Pinpoint the cell where the given text exists, returning its [x, y] midpoint coordinate. 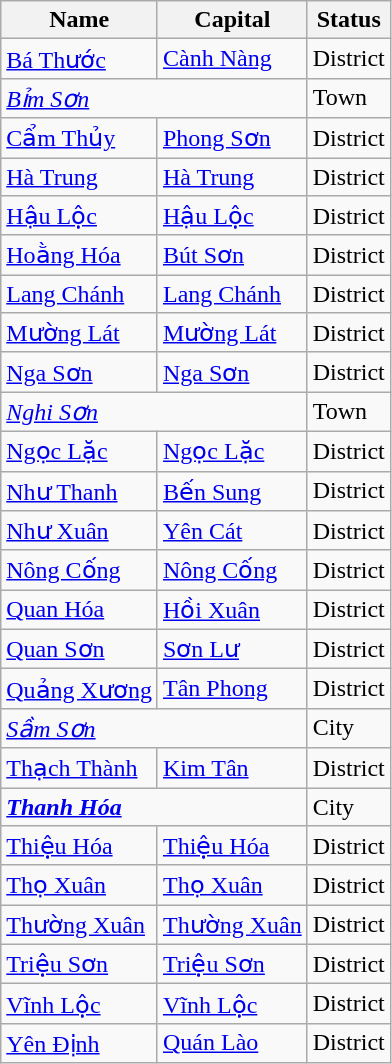
Cẩm Thủy [80, 138]
Bút Sơn [232, 255]
Hoằng Hóa [80, 255]
Bá Thước [80, 59]
Thạch Thành [80, 768]
Yên Định [80, 1043]
Sơn Lư [232, 649]
Name [80, 20]
Status [348, 20]
Cành Nàng [232, 59]
Sầm Sơn [154, 728]
Hồi Xuân [232, 610]
Thanh Hóa [154, 807]
Như Thanh [80, 491]
Quán Lào [232, 1043]
Capital [232, 20]
Kim Tân [232, 768]
Quảng Xương [80, 689]
Tân Phong [232, 689]
Quan Hóa [80, 610]
Bỉm Sơn [154, 98]
Bến Sung [232, 491]
Yên Cát [232, 531]
Quan Sơn [80, 649]
Phong Sơn [232, 138]
Nghi Sơn [154, 412]
Như Xuân [80, 531]
